Find where the given text appears and provide that cell's center as [X, Y] coordinate. 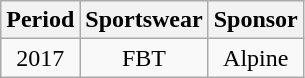
2017 [40, 58]
Sportswear [144, 20]
Alpine [256, 58]
Period [40, 20]
Sponsor [256, 20]
FBT [144, 58]
